For the text-containing cell, return its midpoint in [x, y] coordinate format. 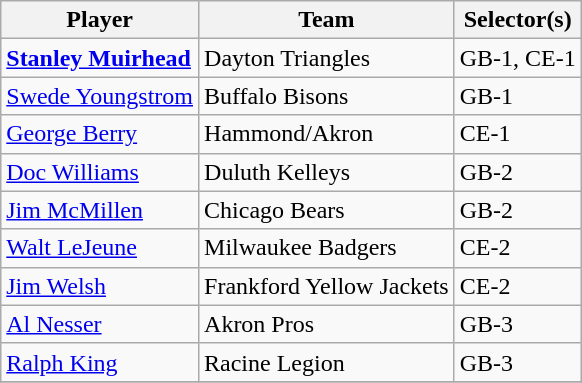
Hammond/Akron [327, 134]
CE-1 [518, 134]
Dayton Triangles [327, 58]
Walt LeJeune [100, 248]
Ralph King [100, 362]
Duluth Kelleys [327, 172]
Stanley Muirhead [100, 58]
Al Nesser [100, 324]
Milwaukee Badgers [327, 248]
Frankford Yellow Jackets [327, 286]
GB-1 [518, 96]
Chicago Bears [327, 210]
Swede Youngstrom [100, 96]
Buffalo Bisons [327, 96]
Akron Pros [327, 324]
Racine Legion [327, 362]
Jim Welsh [100, 286]
George Berry [100, 134]
Doc Williams [100, 172]
GB-1, CE-1 [518, 58]
Player [100, 20]
Jim McMillen [100, 210]
Selector(s) [518, 20]
Team [327, 20]
